Capture the cell that displays the provided text and extract its [x, y] central coordinate. 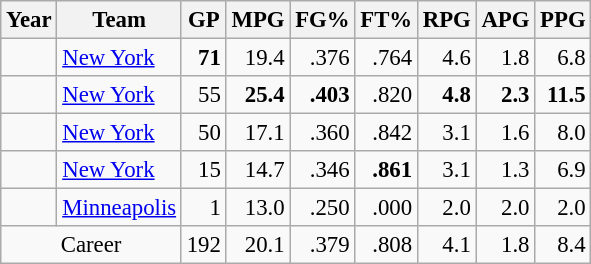
.820 [386, 95]
14.7 [258, 170]
.403 [322, 95]
6.9 [563, 170]
17.1 [258, 133]
8.4 [563, 245]
.379 [322, 245]
MPG [258, 20]
Team [119, 20]
Minneapolis [119, 208]
4.6 [446, 58]
55 [204, 95]
.808 [386, 245]
4.1 [446, 245]
71 [204, 58]
8.0 [563, 133]
.842 [386, 133]
20.1 [258, 245]
.346 [322, 170]
6.8 [563, 58]
50 [204, 133]
2.3 [506, 95]
25.4 [258, 95]
.000 [386, 208]
15 [204, 170]
FT% [386, 20]
4.8 [446, 95]
FG% [322, 20]
1.3 [506, 170]
.360 [322, 133]
.764 [386, 58]
GP [204, 20]
APG [506, 20]
1 [204, 208]
.376 [322, 58]
13.0 [258, 208]
1.6 [506, 133]
Career [92, 245]
192 [204, 245]
PPG [563, 20]
19.4 [258, 58]
.861 [386, 170]
.250 [322, 208]
Year [29, 20]
RPG [446, 20]
11.5 [563, 95]
